Determine the [X, Y] coordinate at the center of the cell enclosing the given text.  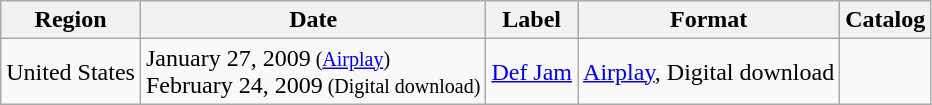
Airplay, Digital download [709, 72]
Date [312, 20]
Def Jam [532, 72]
Catalog [886, 20]
Region [71, 20]
January 27, 2009 (Airplay)February 24, 2009 (Digital download) [312, 72]
Format [709, 20]
United States [71, 72]
Label [532, 20]
